From the cell containing the given text, extract its center point as (X, Y) coordinate. 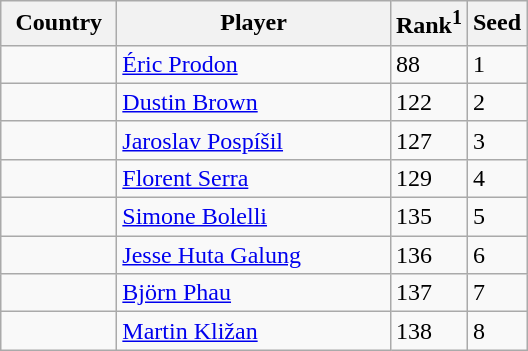
Simone Bolelli (254, 217)
5 (496, 217)
3 (496, 140)
Jesse Huta Galung (254, 255)
Player (254, 24)
Dustin Brown (254, 102)
1 (496, 64)
8 (496, 331)
136 (428, 255)
127 (428, 140)
Jaroslav Pospíšil (254, 140)
Éric Prodon (254, 64)
2 (496, 102)
Martin Kližan (254, 331)
Björn Phau (254, 293)
Florent Serra (254, 178)
88 (428, 64)
135 (428, 217)
122 (428, 102)
129 (428, 178)
138 (428, 331)
Country (59, 24)
Rank1 (428, 24)
Seed (496, 24)
137 (428, 293)
7 (496, 293)
6 (496, 255)
4 (496, 178)
